Determine the [x, y] coordinate at the center of the cell enclosing the given text.  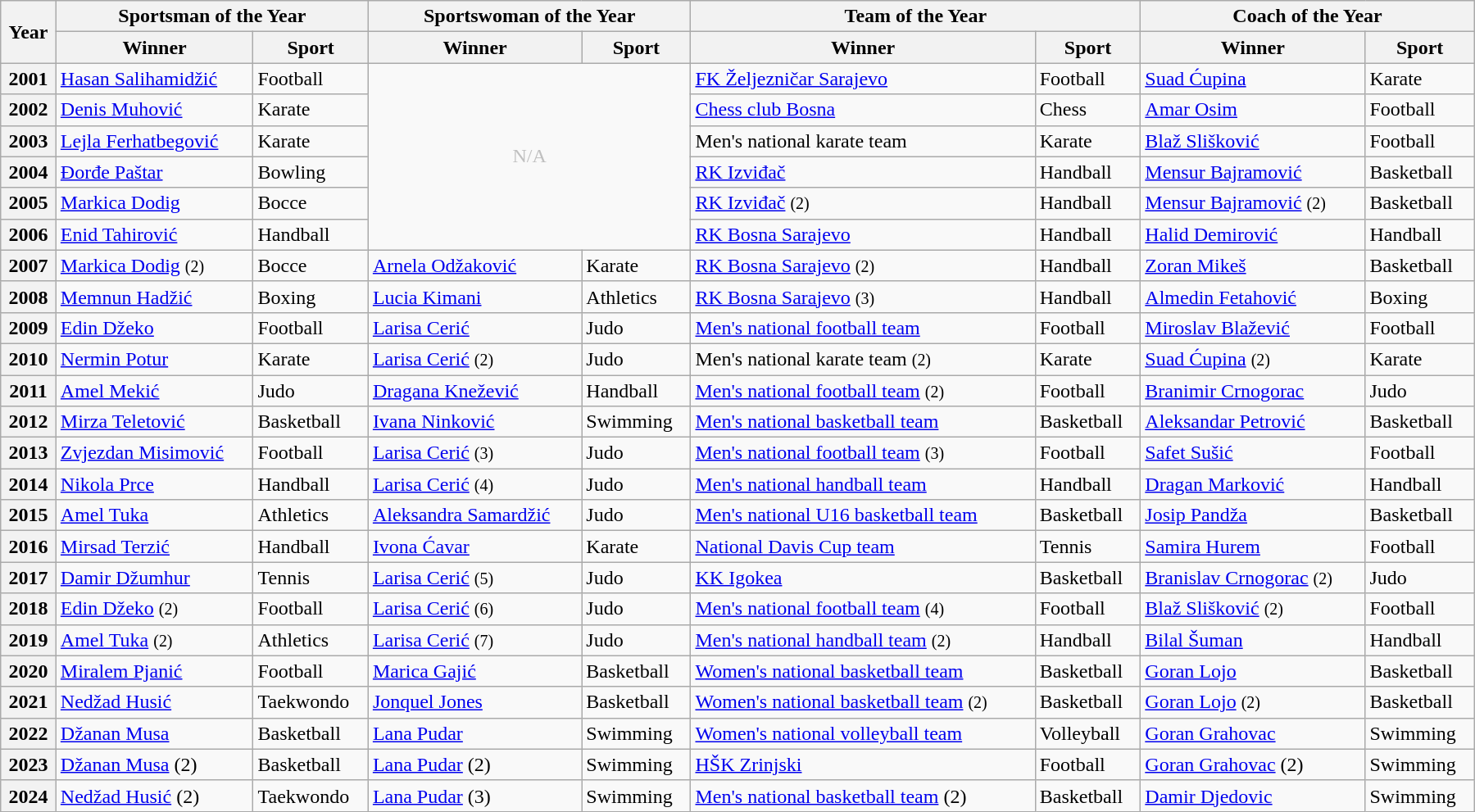
2020 [29, 671]
Women's national basketball team [863, 671]
2018 [29, 609]
Men's national basketball team (2) [863, 796]
Larisa Cerić (5) [474, 578]
Goran Grahovac (2) [1253, 764]
2010 [29, 359]
Sportsman of the Year [211, 16]
Chess [1088, 110]
Aleksandar Petrović [1253, 422]
Miralem Pjanić [154, 671]
Bilal Šuman [1253, 640]
2016 [29, 547]
Aleksandra Samardžić [474, 515]
Markica Dodig [154, 203]
Larisa Cerić [474, 328]
Edin Džeko (2) [154, 609]
Bowling [311, 172]
2021 [29, 702]
Coach of the Year [1308, 16]
Men's national U16 basketball team [863, 515]
2017 [29, 578]
2011 [29, 391]
Men's national karate team (2) [863, 359]
Men's national handball team (2) [863, 640]
RK Izviđač [863, 172]
Nikola Prce [154, 484]
Blaž Slišković [1253, 141]
Halid Demirović [1253, 234]
National Davis Cup team [863, 547]
Arnela Odžaković [474, 265]
2012 [29, 422]
Nedžad Husić (2) [154, 796]
Đorđe Paštar [154, 172]
Men's national football team (3) [863, 453]
Nermin Potur [154, 359]
2023 [29, 764]
Goran Grahovac [1253, 733]
RK Bosna Sarajevo (2) [863, 265]
Almedin Fetahović [1253, 297]
Hasan Salihamidžić [154, 79]
Samira Hurem [1253, 547]
2006 [29, 234]
Larisa Cerić (6) [474, 609]
RK Izviđač (2) [863, 203]
Enid Tahirović [154, 234]
Miroslav Blažević [1253, 328]
Džanan Musa [154, 733]
Damir Djedovic [1253, 796]
KK Igokea [863, 578]
Men's national karate team [863, 141]
Volleyball [1088, 733]
2015 [29, 515]
Amel Mekić [154, 391]
Team of the Year [916, 16]
Lana Pudar (2) [474, 764]
2005 [29, 203]
Lana Pudar (3) [474, 796]
Branimir Crnogorac [1253, 391]
HŠK Zrinjski [863, 764]
Suad Ćupina [1253, 79]
Jonquel Jones [474, 702]
Larisa Cerić (3) [474, 453]
Amel Tuka [154, 515]
Damir Džumhur [154, 578]
Sportswoman of the Year [529, 16]
2001 [29, 79]
2002 [29, 110]
Ivana Ninković [474, 422]
Mirsad Terzić [154, 547]
Mirza Teletović [154, 422]
Men's national handball team [863, 484]
Ivona Ćavar [474, 547]
Women's national volleyball team [863, 733]
Goran Lojo (2) [1253, 702]
Dragana Knežević [474, 391]
Lana Pudar [474, 733]
2024 [29, 796]
Nedžad Husić [154, 702]
Larisa Cerić (4) [474, 484]
Mensur Bajramović (2) [1253, 203]
Amar Osim [1253, 110]
2008 [29, 297]
Denis Muhović [154, 110]
2019 [29, 640]
Safet Sušić [1253, 453]
Larisa Cerić (7) [474, 640]
FK Željezničar Sarajevo [863, 79]
2022 [29, 733]
Mensur Bajramović [1253, 172]
RK Bosna Sarajevo [863, 234]
Lucia Kimani [474, 297]
RK Bosna Sarajevo (3) [863, 297]
Zoran Mikeš [1253, 265]
2014 [29, 484]
Year [29, 32]
Džanan Musa (2) [154, 764]
Men's national football team (4) [863, 609]
Josip Pandža [1253, 515]
Lejla Ferhatbegović [154, 141]
Men's national football team [863, 328]
Suad Ćupina (2) [1253, 359]
Memnun Hadžić [154, 297]
Men's national basketball team [863, 422]
Edin Džeko [154, 328]
2003 [29, 141]
2013 [29, 453]
Amel Tuka (2) [154, 640]
Men's national football team (2) [863, 391]
Blaž Slišković (2) [1253, 609]
Chess club Bosna [863, 110]
Goran Lojo [1253, 671]
Dragan Marković [1253, 484]
Markica Dodig (2) [154, 265]
Branislav Crnogorac (2) [1253, 578]
2009 [29, 328]
Women's national basketball team (2) [863, 702]
Marica Gajić [474, 671]
N/A [529, 157]
Zvjezdan Misimović [154, 453]
2007 [29, 265]
2004 [29, 172]
Larisa Cerić (2) [474, 359]
